Determine the (x, y) coordinate at the center of the cell enclosing the given text.  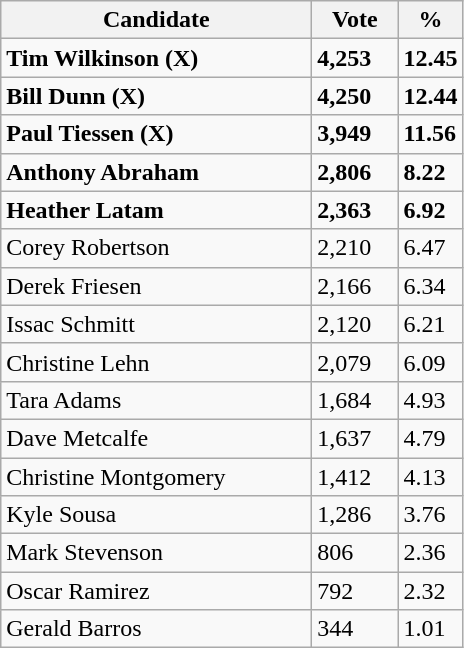
3.76 (430, 515)
806 (355, 553)
792 (355, 591)
Paul Tiessen (X) (156, 134)
4,250 (355, 96)
1.01 (430, 629)
Christine Montgomery (156, 477)
Derek Friesen (156, 286)
4.13 (430, 477)
Mark Stevenson (156, 553)
3,949 (355, 134)
Gerald Barros (156, 629)
Issac Schmitt (156, 324)
Candidate (156, 20)
12.45 (430, 58)
Dave Metcalfe (156, 438)
4,253 (355, 58)
Tara Adams (156, 400)
Anthony Abraham (156, 172)
2,079 (355, 362)
2.36 (430, 553)
Oscar Ramirez (156, 591)
2,120 (355, 324)
Bill Dunn (X) (156, 96)
6.92 (430, 210)
2,210 (355, 248)
6.34 (430, 286)
2,806 (355, 172)
344 (355, 629)
Christine Lehn (156, 362)
1,412 (355, 477)
Tim Wilkinson (X) (156, 58)
% (430, 20)
2,166 (355, 286)
2.32 (430, 591)
Vote (355, 20)
6.21 (430, 324)
6.09 (430, 362)
1,684 (355, 400)
Kyle Sousa (156, 515)
1,637 (355, 438)
4.79 (430, 438)
2,363 (355, 210)
11.56 (430, 134)
Corey Robertson (156, 248)
6.47 (430, 248)
12.44 (430, 96)
Heather Latam (156, 210)
8.22 (430, 172)
1,286 (355, 515)
4.93 (430, 400)
